Return [x, y] of the center of cell containing provided text 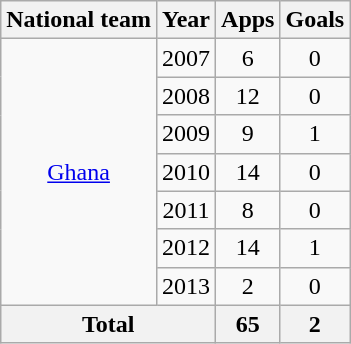
2011 [186, 210]
Ghana [79, 172]
National team [79, 20]
Year [186, 20]
Total [108, 324]
Apps [248, 20]
Goals [315, 20]
2013 [186, 286]
2007 [186, 58]
9 [248, 134]
6 [248, 58]
2010 [186, 172]
2009 [186, 134]
2012 [186, 248]
8 [248, 210]
2008 [186, 96]
65 [248, 324]
12 [248, 96]
